Detect which cell encompasses the target text, then output its [X, Y] center coordinate. 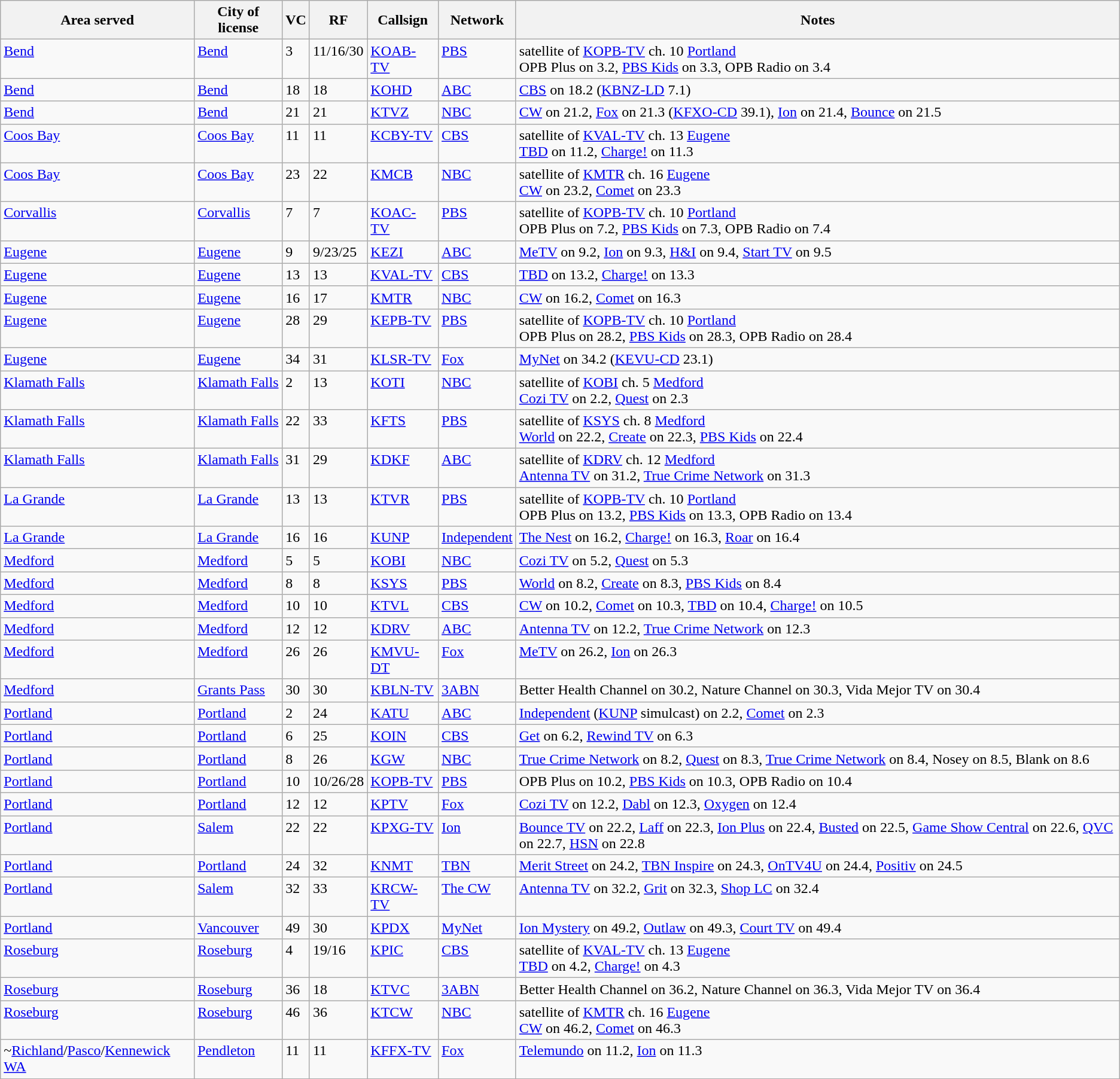
4 [296, 958]
OPB Plus on 10.2, PBS Kids on 10.3, OPB Radio on 10.4 [817, 781]
KUNP [403, 538]
satellite of KOPB-TV ch. 10 PortlandOPB Plus on 7.2, PBS Kids on 7.3, OPB Radio on 7.4 [817, 221]
satellite of KVAL-TV ch. 13 EugeneTBD on 4.2, Charge! on 4.3 [817, 958]
KOIN [403, 736]
KBLN-TV [403, 690]
RF [338, 20]
VC [296, 20]
Grants Pass [238, 690]
9 [296, 252]
Cozi TV on 12.2, Dabl on 12.3, Oxygen on 12.4 [817, 804]
KOAC-TV [403, 221]
MeTV on 9.2, Ion on 9.3, H&I on 9.4, Start TV on 9.5 [817, 252]
KRCW-TV [403, 897]
CW on 16.2, Comet on 16.3 [817, 297]
10/26/28 [338, 781]
KMCB [403, 182]
~Richland/Pasco/Kennewick WA [98, 1059]
Better Health Channel on 36.2, Nature Channel on 36.3, Vida Mejor TV on 36.4 [817, 989]
satellite of KMTR ch. 16 EugeneCW on 46.2, Comet on 46.3 [817, 1020]
KTVR [403, 507]
Notes [817, 20]
City of license [238, 20]
Network [477, 20]
KOPB-TV [403, 781]
World on 8.2, Create on 8.3, PBS Kids on 8.4 [817, 583]
46 [296, 1020]
KOHD [403, 90]
KOBI [403, 560]
23 [296, 182]
satellite of KVAL-TV ch. 13 EugeneTBD on 11.2, Charge! on 11.3 [817, 144]
TBN [477, 866]
KOAB-TV [403, 59]
KPIC [403, 958]
CW on 21.2, Fox on 21.3 (KFXO-CD 39.1), Ion on 21.4, Bounce on 21.5 [817, 112]
49 [296, 928]
Cozi TV on 5.2, Quest on 5.3 [817, 560]
Antenna TV on 12.2, True Crime Network on 12.3 [817, 629]
3 [296, 59]
KFTS [403, 429]
KDRV [403, 629]
KGW [403, 758]
Antenna TV on 32.2, Grit on 32.3, Shop LC on 32.4 [817, 897]
25 [338, 736]
satellite of KOPB-TV ch. 10 Portland OPB Plus on 28.2, PBS Kids on 28.3, OPB Radio on 28.4 [817, 328]
KTVZ [403, 112]
satellite of KOBI ch. 5 MedfordCozi TV on 2.2, Quest on 2.3 [817, 390]
satellite of KSYS ch. 8 MedfordWorld on 22.2, Create on 22.3, PBS Kids on 22.4 [817, 429]
MyNet [477, 928]
satellite of KOPB-TV ch. 10 PortlandOPB Plus on 13.2, PBS Kids on 13.3, OPB Radio on 13.4 [817, 507]
Vancouver [238, 928]
KCBY-TV [403, 144]
KLSR-TV [403, 359]
Get on 6.2, Rewind TV on 6.3 [817, 736]
KNMT [403, 866]
Independent (KUNP simulcast) on 2.2, Comet on 2.3 [817, 713]
CBS on 18.2 (KBNZ-LD 7.1) [817, 90]
KDKF [403, 468]
Ion [477, 835]
KTVC [403, 989]
The Nest on 16.2, Charge! on 16.3, Roar on 16.4 [817, 538]
KSYS [403, 583]
KEPB-TV [403, 328]
Pendleton [238, 1059]
MeTV on 26.2, Ion on 26.3 [817, 659]
Telemundo on 11.2, Ion on 11.3 [817, 1059]
Ion Mystery on 49.2, Outlaw on 49.3, Court TV on 49.4 [817, 928]
Independent [477, 538]
satellite of KDRV ch. 12 MedfordAntenna TV on 31.2, True Crime Network on 31.3 [817, 468]
KMVU-DT [403, 659]
True Crime Network on 8.2, Quest on 8.3, True Crime Network on 8.4, Nosey on 8.5, Blank on 8.6 [817, 758]
19/16 [338, 958]
KMTR [403, 297]
KTCW [403, 1020]
Callsign [403, 20]
KFFX-TV [403, 1059]
34 [296, 359]
28 [296, 328]
MyNet on 34.2 (KEVU-CD 23.1) [817, 359]
CW on 10.2, Comet on 10.3, TBD on 10.4, Charge! on 10.5 [817, 606]
Bounce TV on 22.2, Laff on 22.3, Ion Plus on 22.4, Busted on 22.5, Game Show Central on 22.6, QVC on 22.7, HSN on 22.8 [817, 835]
satellite of KOPB-TV ch. 10 PortlandOPB Plus on 3.2, PBS Kids on 3.3, OPB Radio on 3.4 [817, 59]
Better Health Channel on 30.2, Nature Channel on 30.3, Vida Mejor TV on 30.4 [817, 690]
KPDX [403, 928]
KVAL-TV [403, 275]
KTVL [403, 606]
11/16/30 [338, 59]
KPXG-TV [403, 835]
KPTV [403, 804]
6 [296, 736]
9/23/25 [338, 252]
Merit Street on 24.2, TBN Inspire on 24.3, OnTV4U on 24.4, Positiv on 24.5 [817, 866]
satellite of KMTR ch. 16 EugeneCW on 23.2, Comet on 23.3 [817, 182]
KATU [403, 713]
The CW [477, 897]
Area served [98, 20]
KOTI [403, 390]
17 [338, 297]
TBD on 13.2, Charge! on 13.3 [817, 275]
KEZI [403, 252]
